Capture the cell that displays the provided text and extract its [x, y] central coordinate. 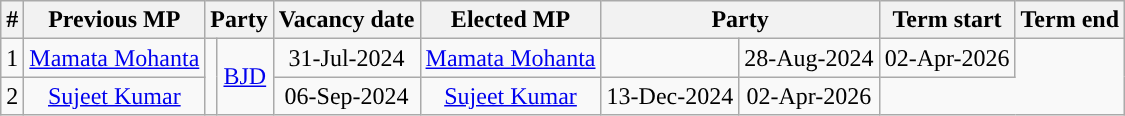
BJD [244, 77]
Term start [947, 20]
28-Aug-2024 [809, 58]
Term end [1070, 20]
# [12, 20]
31-Jul-2024 [346, 58]
Previous MP [114, 20]
Elected MP [510, 20]
2 [12, 96]
06-Sep-2024 [346, 96]
Vacancy date [346, 20]
13-Dec-2024 [670, 96]
1 [12, 58]
